Detect which cell encompasses the target text, then output its (x, y) center coordinate. 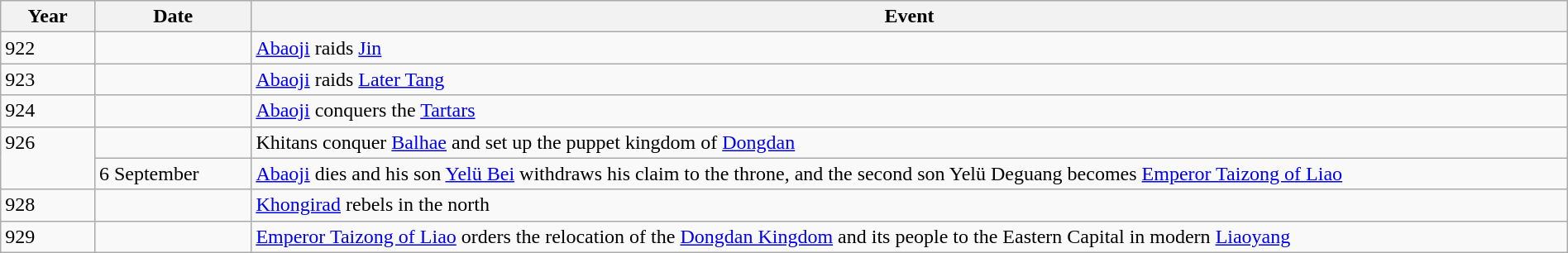
Khitans conquer Balhae and set up the puppet kingdom of Dongdan (910, 142)
924 (48, 111)
929 (48, 236)
Date (172, 17)
Emperor Taizong of Liao orders the relocation of the Dongdan Kingdom and its people to the Eastern Capital in modern Liaoyang (910, 236)
Abaoji raids Later Tang (910, 79)
6 September (172, 174)
928 (48, 205)
922 (48, 48)
923 (48, 79)
Khongirad rebels in the north (910, 205)
926 (48, 158)
Abaoji raids Jin (910, 48)
Abaoji dies and his son Yelü Bei withdraws his claim to the throne, and the second son Yelü Deguang becomes Emperor Taizong of Liao (910, 174)
Event (910, 17)
Abaoji conquers the Tartars (910, 111)
Year (48, 17)
